From the cell containing the given text, extract its center point as (x, y) coordinate. 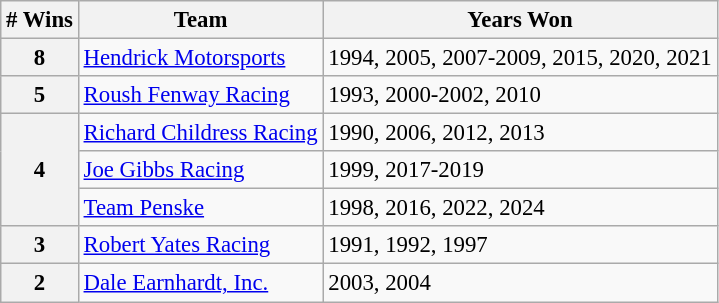
Hendrick Motorsports (200, 58)
Joe Gibbs Racing (200, 170)
5 (40, 95)
1994, 2005, 2007-2009, 2015, 2020, 2021 (520, 58)
Robert Yates Racing (200, 245)
2 (40, 283)
# Wins (40, 20)
Years Won (520, 20)
Team (200, 20)
1991, 1992, 1997 (520, 245)
1998, 2016, 2022, 2024 (520, 208)
1999, 2017-2019 (520, 170)
Dale Earnhardt, Inc. (200, 283)
8 (40, 58)
Richard Childress Racing (200, 133)
1993, 2000-2002, 2010 (520, 95)
Roush Fenway Racing (200, 95)
2003, 2004 (520, 283)
1990, 2006, 2012, 2013 (520, 133)
Team Penske (200, 208)
4 (40, 170)
3 (40, 245)
